Pinpoint the cell where the given text exists, returning its (X, Y) midpoint coordinate. 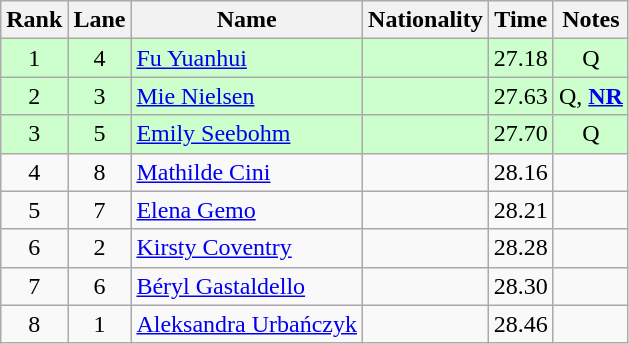
28.46 (520, 324)
Rank (34, 20)
28.21 (520, 210)
Aleksandra Urbańczyk (247, 324)
Elena Gemo (247, 210)
Nationality (426, 20)
27.70 (520, 134)
Mie Nielsen (247, 96)
Lane (100, 20)
Time (520, 20)
28.30 (520, 286)
27.63 (520, 96)
27.18 (520, 58)
Fu Yuanhui (247, 58)
Name (247, 20)
Kirsty Coventry (247, 248)
28.28 (520, 248)
Emily Seebohm (247, 134)
Mathilde Cini (247, 172)
Béryl Gastaldello (247, 286)
Q, NR (590, 96)
Notes (590, 20)
28.16 (520, 172)
